Provide the [X, Y] coordinate of the cell's center where the given text is located.  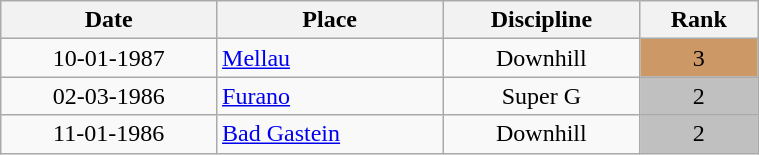
Discipline [542, 20]
Super G [542, 96]
Mellau [330, 58]
Bad Gastein [330, 134]
Rank [699, 20]
10-01-1987 [109, 58]
Date [109, 20]
11-01-1986 [109, 134]
Furano [330, 96]
02-03-1986 [109, 96]
Place [330, 20]
3 [699, 58]
